From the cell containing the given text, extract its center point as [x, y] coordinate. 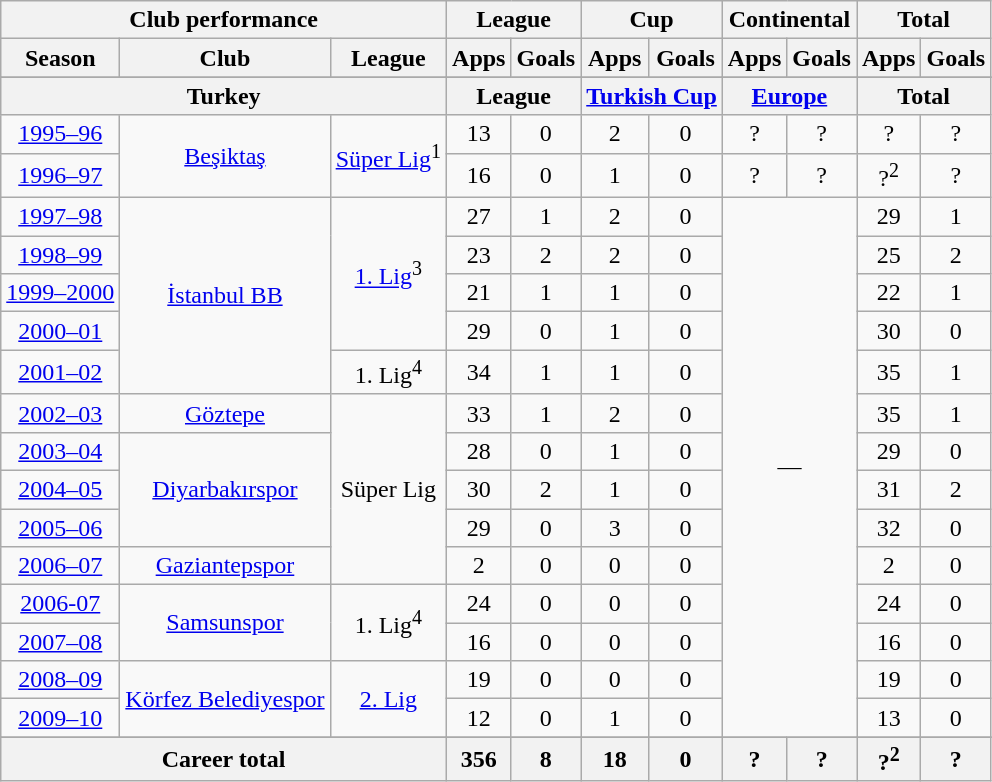
22 [888, 293]
21 [479, 293]
1995–96 [60, 134]
Cup [652, 20]
Körfez Belediyespor [225, 699]
23 [479, 255]
Turkish Cup [652, 96]
34 [479, 372]
1997–98 [60, 217]
İstanbul BB [225, 296]
2008–09 [60, 680]
2. Lig [388, 699]
Süper Lig1 [388, 156]
Diyarbakırspor [225, 489]
2009–10 [60, 718]
28 [479, 451]
8 [546, 760]
2003–04 [60, 451]
Gaziantepspor [225, 566]
Season [60, 58]
12 [479, 718]
Club performance [224, 20]
27 [479, 217]
Continental [789, 20]
25 [888, 255]
1. Lig3 [388, 274]
2007–08 [60, 642]
1996–97 [60, 176]
32 [888, 528]
Beşiktaş [225, 156]
Career total [224, 760]
356 [479, 760]
3 [615, 528]
31 [888, 489]
Turkey [224, 96]
2006–07 [60, 566]
33 [479, 413]
Süper Lig [388, 489]
2001–02 [60, 372]
2000–01 [60, 331]
Göztepe [225, 413]
— [789, 468]
Club [225, 58]
2002–03 [60, 413]
2004–05 [60, 489]
2006-07 [60, 604]
1999–2000 [60, 293]
Europe [789, 96]
18 [615, 760]
2005–06 [60, 528]
1998–99 [60, 255]
Samsunspor [225, 623]
